Extract the [X, Y] coordinate from the center of the cell holding the provided text.  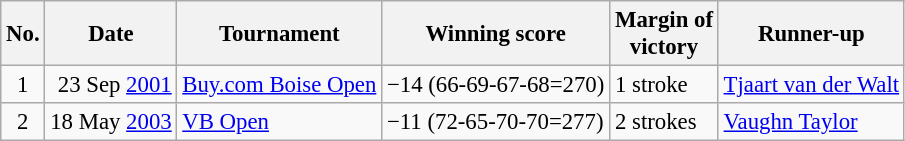
1 stroke [664, 85]
23 Sep 2001 [111, 85]
Date [111, 34]
2 [23, 122]
1 [23, 85]
Margin ofvictory [664, 34]
−14 (66-69-67-68=270) [496, 85]
No. [23, 34]
Vaughn Taylor [811, 122]
Winning score [496, 34]
Buy.com Boise Open [280, 85]
Runner-up [811, 34]
18 May 2003 [111, 122]
2 strokes [664, 122]
Tournament [280, 34]
VB Open [280, 122]
−11 (72-65-70-70=277) [496, 122]
Tjaart van der Walt [811, 85]
